Provide the [x, y] coordinate of the cell's center where the given text is located.  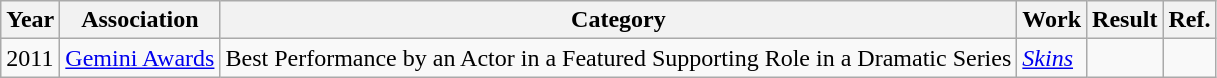
Result [1125, 20]
Gemini Awards [140, 58]
Work [1052, 20]
Ref. [1190, 20]
Year [30, 20]
Category [618, 20]
2011 [30, 58]
Association [140, 20]
Skins [1052, 58]
Best Performance by an Actor in a Featured Supporting Role in a Dramatic Series [618, 58]
